Scan for the cell matching the given text and deliver its (X, Y) coordinate at center. 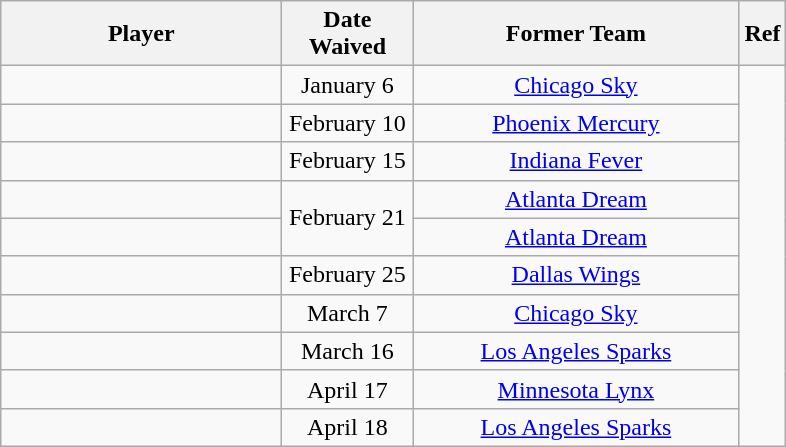
Player (142, 34)
April 18 (348, 427)
January 6 (348, 85)
Ref (762, 34)
March 7 (348, 313)
February 25 (348, 275)
Former Team (576, 34)
February 15 (348, 161)
March 16 (348, 351)
Date Waived (348, 34)
Indiana Fever (576, 161)
April 17 (348, 389)
February 10 (348, 123)
Minnesota Lynx (576, 389)
February 21 (348, 218)
Phoenix Mercury (576, 123)
Dallas Wings (576, 275)
